Return (X, Y) of the center of cell containing provided text 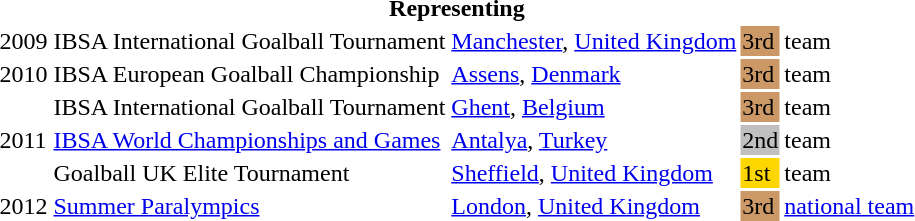
Summer Paralympics (250, 206)
Manchester, United Kingdom (594, 41)
Ghent, Belgium (594, 107)
IBSA World Championships and Games (250, 140)
IBSA European Goalball Championship (250, 74)
London, United Kingdom (594, 206)
Antalya, Turkey (594, 140)
1st (760, 173)
Sheffield, United Kingdom (594, 173)
Assens, Denmark (594, 74)
2nd (760, 140)
Goalball UK Elite Tournament (250, 173)
